Search for the cell housing the specified text and yield its [X, Y] center coordinate. 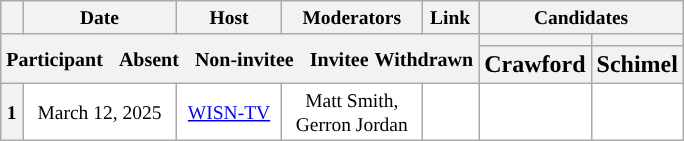
1 [12, 112]
Candidates [582, 18]
Date [100, 18]
Schimel [637, 64]
WISN-TV [229, 112]
Host [229, 18]
Crawford [535, 64]
Moderators [352, 18]
Link [450, 18]
Participant Absent Non-invitee Invitee Withdrawn [240, 58]
March 12, 2025 [100, 112]
Matt Smith,Gerron Jordan [352, 112]
